Find where the given text appears and provide that cell's center as [X, Y] coordinate. 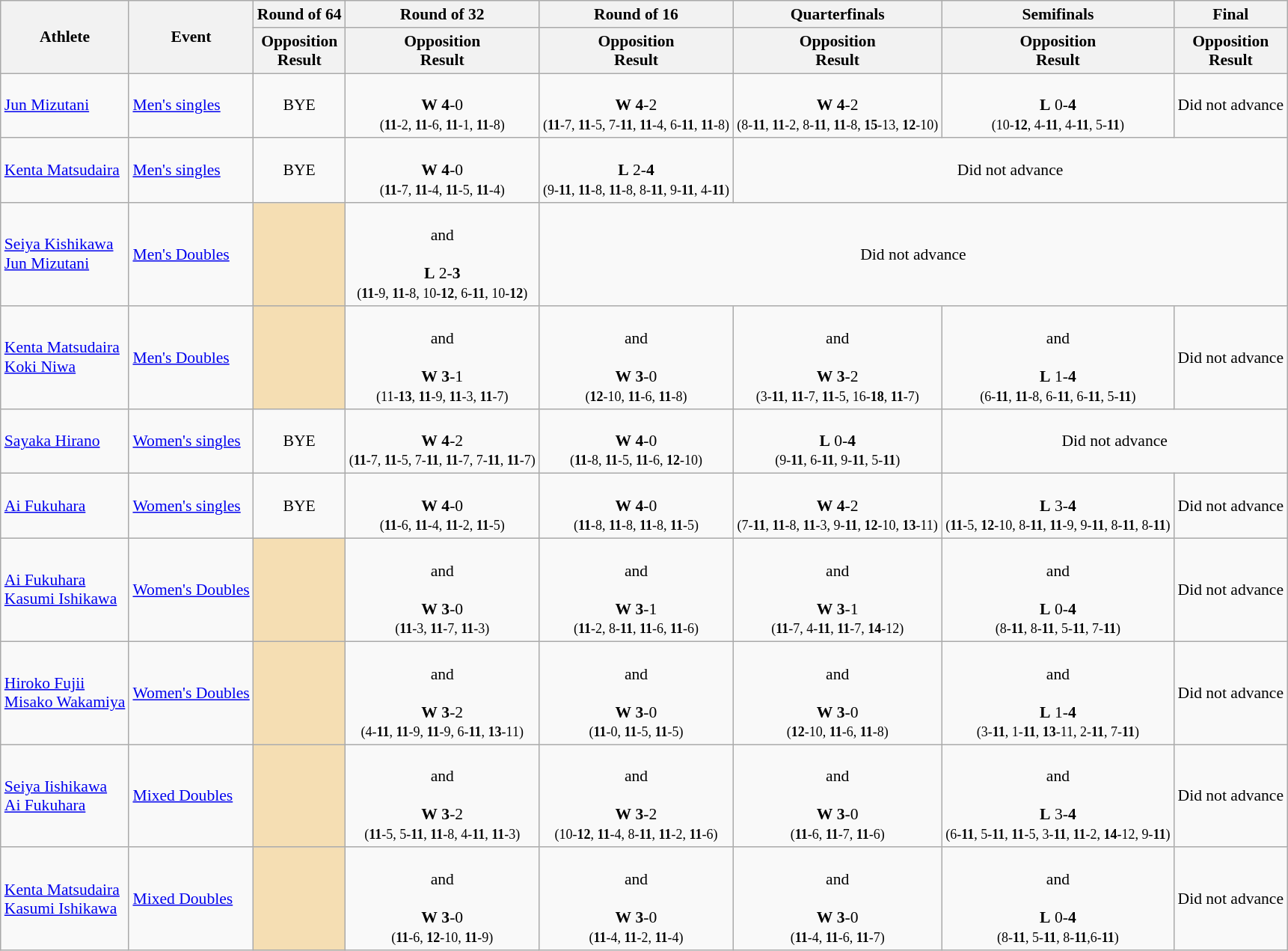
andW 3-2(4-11, 11-9, 11-9, 6-11, 13-11) [443, 693]
Round of 32 [443, 14]
W 4-2(11-7, 11-5, 7-11, 11-7, 7-11, 11-7) [443, 441]
andW 3-2(3-11, 11-7, 11-5, 16-18, 11-7) [838, 358]
L 0-4(9-11, 6-11, 9-11, 5-11) [838, 441]
andW 3-0(11-4, 11-6, 11-7) [838, 899]
W 4-0(11-8, 11-5, 11-6, 12-10) [636, 441]
W 4-0(11-8, 11-8, 11-8, 11-5) [636, 506]
Round of 16 [636, 14]
andL 3-4(6-11, 5-11, 11-5, 3-11, 11-2, 14-12, 9-11) [1058, 796]
W 4-2(11-7, 11-5, 7-11, 11-4, 6-11, 11-8) [636, 106]
Sayaka Hirano [65, 441]
W 4-0(11-2, 11-6, 11-1, 11-8) [443, 106]
andL 1-4(3-11, 1-11, 13-11, 2-11, 7-11) [1058, 693]
andW 3-1(11-7, 4-11, 11-7, 14-12) [838, 590]
andW 3-0(11-0, 11-5, 11-5) [636, 693]
andL 2-3(11-9, 11-8, 10-12, 6-11, 10-12) [443, 254]
andW 3-0(11-3, 11-7, 11-3) [443, 590]
Round of 64 [299, 14]
Kenta MatsudairaKasumi Ishikawa [65, 899]
Semifinals [1058, 14]
andW 3-1(11-13, 11-9, 11-3, 11-7) [443, 358]
andW 3-0(11-6, 12-10, 11-9) [443, 899]
Athlete [65, 37]
andL 0-4(8-11, 8-11, 5-11, 7-11) [1058, 590]
W 4-2(8-11, 11-2, 8-11, 11-8, 15-13, 12-10) [838, 106]
andW 3-0(11-6, 11-7, 11-6) [838, 796]
Final [1230, 14]
W 4-0(11-7, 11-4, 11-5, 11-4) [443, 171]
Ai FukuharaKasumi Ishikawa [65, 590]
Kenta Matsudaira [65, 171]
Seiya KishikawaJun Mizutani [65, 254]
Ai Fukuhara [65, 506]
L 2-4(9-11, 11-8, 11-8, 8-11, 9-11, 4-11) [636, 171]
Seiya IishikawaAi Fukuhara [65, 796]
andL 0-4(8-11, 5-11, 8-11,6-11) [1058, 899]
andL 1-4(6-11, 11-8, 6-11, 6-11, 5-11) [1058, 358]
L 3-4(11-5, 12-10, 8-11, 11-9, 9-11, 8-11, 8-11) [1058, 506]
Event [191, 37]
W 4-2(7-11, 11-8, 11-3, 9-11, 12-10, 13-11) [838, 506]
L 0-4(10-12, 4-11, 4-11, 5-11) [1058, 106]
Jun Mizutani [65, 106]
andW 3-2(11-5, 5-11, 11-8, 4-11, 11-3) [443, 796]
W 4-0(11-6, 11-4, 11-2, 11-5) [443, 506]
Kenta MatsudairaKoki Niwa [65, 358]
andW 3-0(11-4, 11-2, 11-4) [636, 899]
andW 3-1(11-2, 8-11, 11-6, 11-6) [636, 590]
Hiroko FujiiMisako Wakamiya [65, 693]
Quarterfinals [838, 14]
andW 3-2(10-12, 11-4, 8-11, 11-2, 11-6) [636, 796]
